Output the (X, Y) coordinate of the center of the cell containing the given text.  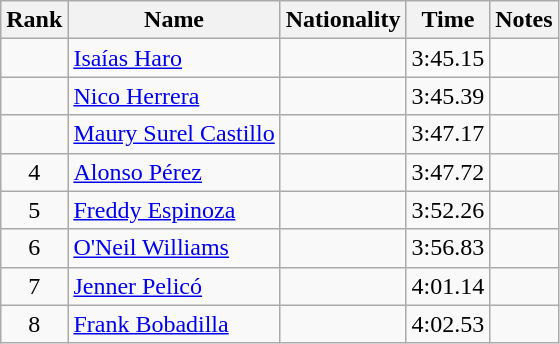
Rank (34, 20)
4:02.53 (448, 324)
7 (34, 286)
Isaías Haro (174, 58)
Time (448, 20)
3:45.15 (448, 58)
Name (174, 20)
Nationality (343, 20)
8 (34, 324)
3:56.83 (448, 248)
3:47.17 (448, 134)
Notes (524, 20)
Nico Herrera (174, 96)
4 (34, 172)
O'Neil Williams (174, 248)
3:52.26 (448, 210)
5 (34, 210)
6 (34, 248)
3:45.39 (448, 96)
Freddy Espinoza (174, 210)
Alonso Pérez (174, 172)
Jenner Pelicó (174, 286)
Maury Surel Castillo (174, 134)
Frank Bobadilla (174, 324)
3:47.72 (448, 172)
4:01.14 (448, 286)
